Identify which cell holds the provided text, then report its (X, Y) central coordinate. 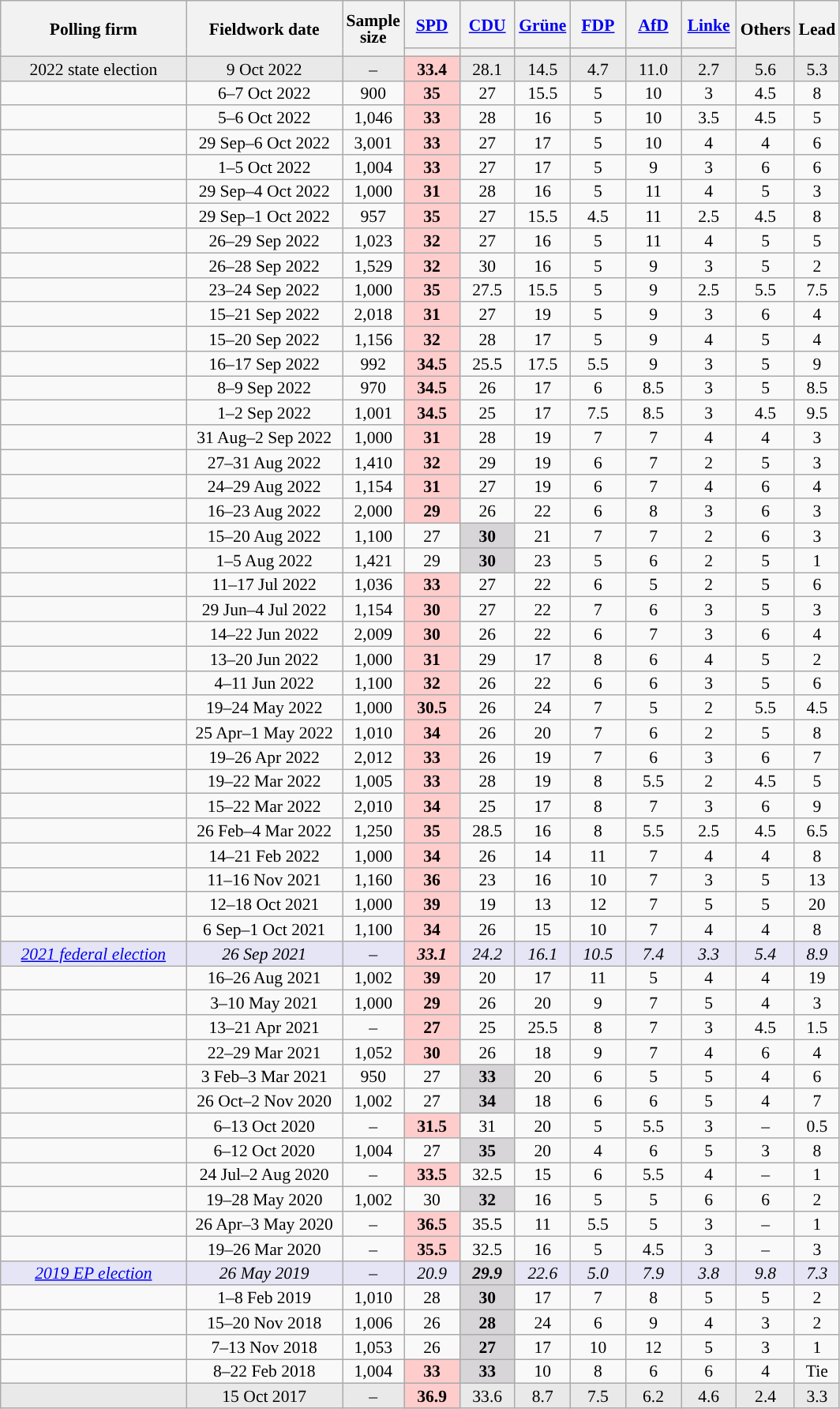
1,046 (373, 118)
1,250 (373, 831)
26 Apr–3 May 2020 (264, 1224)
26–29 Sep 2022 (264, 240)
Samplesize (373, 28)
26 May 2019 (264, 1273)
19–28 May 2020 (264, 1199)
7.3 (816, 1273)
1,156 (373, 340)
14 (542, 855)
1,052 (373, 1052)
10.5 (598, 954)
26 Sep 2021 (264, 954)
1,160 (373, 880)
2,000 (373, 512)
AfD (653, 24)
27.5 (487, 289)
8.7 (542, 1396)
6–13 Oct 2020 (264, 1126)
24–29 Aug 2022 (264, 487)
36 (432, 880)
2.4 (766, 1396)
15–20 Sep 2022 (264, 340)
0.5 (816, 1126)
6–12 Oct 2020 (264, 1150)
3,001 (373, 142)
4.7 (598, 68)
2019 EP election (93, 1273)
6.2 (653, 1396)
26 Oct–2 Nov 2020 (264, 1101)
11–17 Jul 2022 (264, 584)
14–22 Jun 2022 (264, 633)
950 (373, 1076)
26 Feb–4 Mar 2022 (264, 831)
3.8 (709, 1273)
15–22 Mar 2022 (264, 806)
1,006 (373, 1322)
5–6 Oct 2022 (264, 118)
1–2 Sep 2022 (264, 412)
12–18 Oct 2021 (264, 905)
16–17 Sep 2022 (264, 363)
33.4 (432, 68)
11.0 (653, 68)
24.2 (487, 954)
31.5 (432, 1126)
1,005 (373, 782)
2022 state election (93, 68)
6.5 (816, 831)
15–20 Nov 2018 (264, 1322)
1–5 Aug 2022 (264, 561)
CDU (487, 24)
2,012 (373, 757)
16.1 (542, 954)
36.9 (432, 1396)
Polling firm (93, 28)
5.4 (766, 954)
9.8 (766, 1273)
31 Aug–2 Sep 2022 (264, 438)
SPD (432, 24)
1–5 Oct 2022 (264, 167)
33.1 (432, 954)
9.5 (816, 412)
22–29 Mar 2021 (264, 1052)
957 (373, 216)
29 Sep–6 Oct 2022 (264, 142)
5.6 (766, 68)
11–16 Nov 2021 (264, 880)
28.5 (487, 831)
4–11 Jun 2022 (264, 682)
7.9 (653, 1273)
15–20 Aug 2022 (264, 535)
Linke (709, 24)
2,009 (373, 633)
19–22 Mar 2022 (264, 782)
2.7 (709, 68)
1,001 (373, 412)
Tie (816, 1371)
3.5 (709, 118)
1,421 (373, 561)
3–10 May 2021 (264, 1003)
30.5 (432, 708)
1–8 Feb 2019 (264, 1298)
Others (766, 28)
26–28 Sep 2022 (264, 265)
16–26 Aug 2021 (264, 978)
20.9 (432, 1273)
Fieldwork date (264, 28)
FDP (598, 24)
5.3 (816, 68)
21 (542, 535)
14–21 Feb 2022 (264, 855)
1,529 (373, 265)
9 Oct 2022 (264, 68)
8–22 Feb 2018 (264, 1371)
6 Sep–1 Oct 2021 (264, 929)
29.9 (487, 1273)
1,023 (373, 240)
1,053 (373, 1347)
1,036 (373, 584)
8–9 Sep 2022 (264, 389)
24 Jul–2 Aug 2020 (264, 1175)
29 Sep–4 Oct 2022 (264, 191)
2,010 (373, 806)
23–24 Sep 2022 (264, 289)
992 (373, 363)
7–13 Nov 2018 (264, 1347)
Lead (816, 28)
3 Feb–3 Mar 2021 (264, 1076)
15 Oct 2017 (264, 1396)
33.5 (432, 1175)
4.6 (709, 1396)
5.0 (598, 1273)
33.6 (487, 1396)
25 Apr–1 May 2022 (264, 733)
7.4 (653, 954)
19–24 May 2022 (264, 708)
1.5 (816, 1027)
22.6 (542, 1273)
15–21 Sep 2022 (264, 314)
29 Jun–4 Jul 2022 (264, 610)
19–26 Mar 2020 (264, 1248)
13–20 Jun 2022 (264, 659)
2021 federal election (93, 954)
13–21 Apr 2021 (264, 1027)
970 (373, 389)
28.1 (487, 68)
27–31 Aug 2022 (264, 461)
17.5 (542, 363)
14.5 (542, 68)
2,018 (373, 314)
29 Sep–1 Oct 2022 (264, 216)
900 (373, 93)
16–23 Aug 2022 (264, 512)
6–7 Oct 2022 (264, 93)
8.9 (816, 954)
36.5 (432, 1224)
Grüne (542, 24)
1,410 (373, 461)
19–26 Apr 2022 (264, 757)
